Locate the cell with the specified text and output its [x, y] center coordinate. 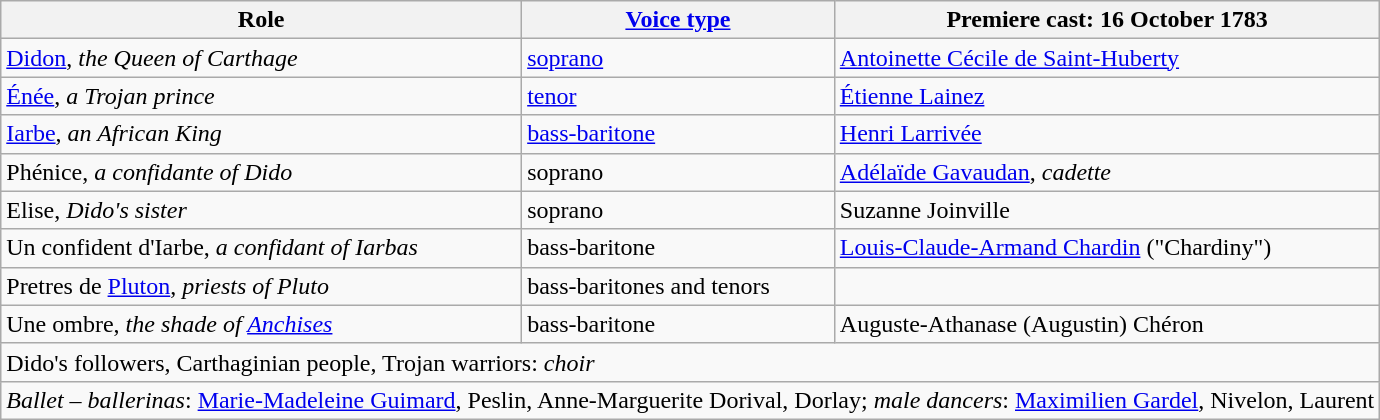
Louis-Claude-Armand Chardin ("Chardiny") [1106, 248]
Une ombre, the shade of Anchises [262, 324]
Auguste-Athanase (Augustin) Chéron [1106, 324]
Phénice, a confidante of Dido [262, 172]
Étienne Lainez [1106, 96]
Role [262, 20]
Adélaïde Gavaudan, cadette [1106, 172]
Pretres de Pluton, priests of Pluto [262, 286]
bass-baritones and tenors [678, 286]
Ballet – ballerinas: Marie-Madeleine Guimard, Peslin, Anne-Marguerite Dorival, Dorlay; male dancers: Maximilien Gardel, Nivelon, Laurent [690, 400]
Dido's followers, Carthaginian people, Trojan warriors: choir [690, 362]
Didon, the Queen of Carthage [262, 58]
Premiere cast: 16 October 1783 [1106, 20]
Un confident d'Iarbe, a confidant of Iarbas [262, 248]
Iarbe, an African King [262, 134]
Antoinette Cécile de Saint-Huberty [1106, 58]
Suzanne Joinville [1106, 210]
Elise, Dido's sister [262, 210]
tenor [678, 96]
Voice type [678, 20]
Énée, a Trojan prince [262, 96]
Henri Larrivée [1106, 134]
